Capture the cell that displays the provided text and extract its (x, y) central coordinate. 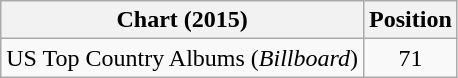
71 (411, 58)
Chart (2015) (182, 20)
Position (411, 20)
US Top Country Albums (Billboard) (182, 58)
